From the cell containing the given text, extract its center point as (X, Y) coordinate. 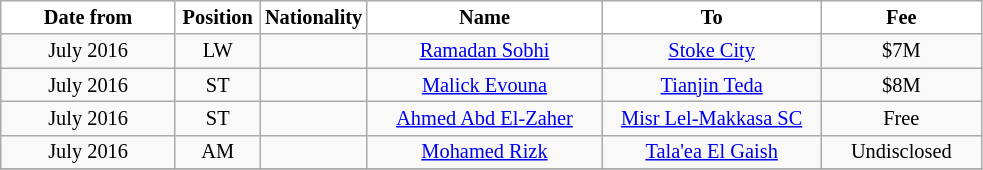
Malick Evouna (484, 85)
Undisclosed (901, 152)
Name (484, 17)
Ramadan Sobhi (484, 51)
$8M (901, 85)
Free (901, 118)
Nationality (314, 17)
Tala'ea El Gaish (712, 152)
LW (218, 51)
To (712, 17)
Fee (901, 17)
Mohamed Rizk (484, 152)
$7M (901, 51)
Tianjin Teda (712, 85)
AM (218, 152)
Date from (88, 17)
Misr Lel-Makkasa SC (712, 118)
Position (218, 17)
Ahmed Abd El-Zaher (484, 118)
Stoke City (712, 51)
